From the cell containing the given text, extract its center point as [X, Y] coordinate. 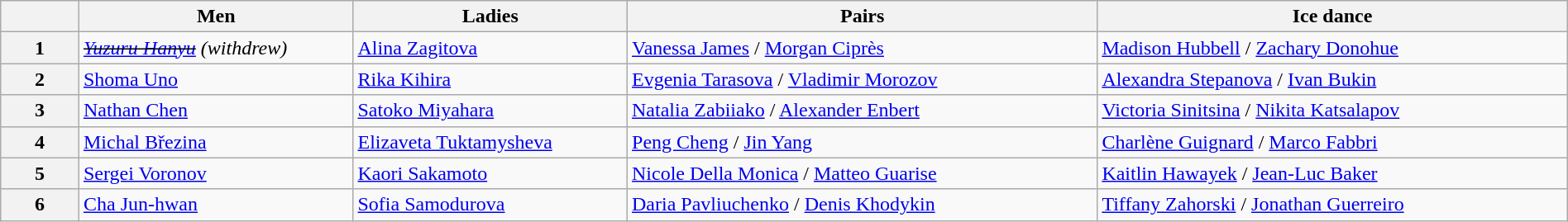
Peng Cheng / Jin Yang [863, 142]
6 [40, 205]
Michal Březina [216, 142]
Kaori Sakamoto [490, 173]
Pairs [863, 17]
Victoria Sinitsina / Nikita Katsalapov [1332, 111]
Cha Jun-hwan [216, 205]
Nicole Della Monica / Matteo Guarise [863, 173]
Daria Pavliuchenko / Denis Khodykin [863, 205]
1 [40, 48]
4 [40, 142]
Satoko Miyahara [490, 111]
5 [40, 173]
Tiffany Zahorski / Jonathan Guerreiro [1332, 205]
Kaitlin Hawayek / Jean-Luc Baker [1332, 173]
Sofia Samodurova [490, 205]
Alexandra Stepanova / Ivan Bukin [1332, 79]
Charlène Guignard / Marco Fabbri [1332, 142]
Alina Zagitova [490, 48]
Nathan Chen [216, 111]
Yuzuru Hanyu (withdrew) [216, 48]
Evgenia Tarasova / Vladimir Morozov [863, 79]
Ice dance [1332, 17]
Madison Hubbell / Zachary Donohue [1332, 48]
Men [216, 17]
Ladies [490, 17]
Sergei Voronov [216, 173]
3 [40, 111]
Rika Kihira [490, 79]
2 [40, 79]
Elizaveta Tuktamysheva [490, 142]
Vanessa James / Morgan Ciprès [863, 48]
Shoma Uno [216, 79]
Natalia Zabiiako / Alexander Enbert [863, 111]
